Locate the cell with the specified text and output its (X, Y) center coordinate. 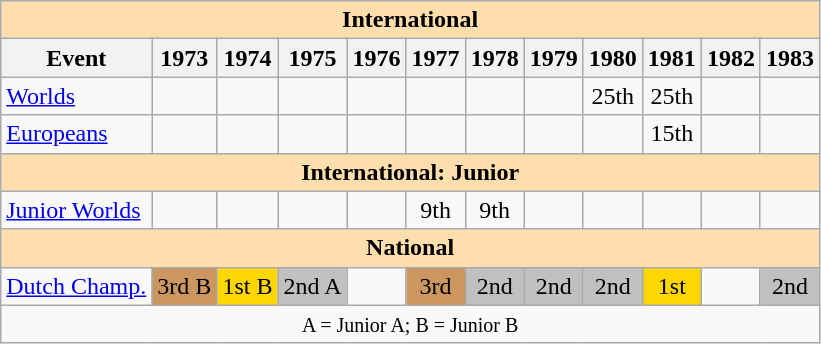
National (410, 248)
Event (76, 58)
Dutch Champ. (76, 286)
A = Junior A; B = Junior B (410, 324)
2nd A (312, 286)
15th (672, 134)
Worlds (76, 96)
1980 (612, 58)
International (410, 20)
1st (672, 286)
1975 (312, 58)
3rd (436, 286)
1977 (436, 58)
1978 (494, 58)
1974 (248, 58)
Europeans (76, 134)
1979 (554, 58)
1983 (790, 58)
1973 (184, 58)
3rd B (184, 286)
1981 (672, 58)
1982 (730, 58)
International: Junior (410, 172)
1976 (376, 58)
Junior Worlds (76, 210)
1st B (248, 286)
